Output the [x, y] coordinate of the center of the cell containing the given text.  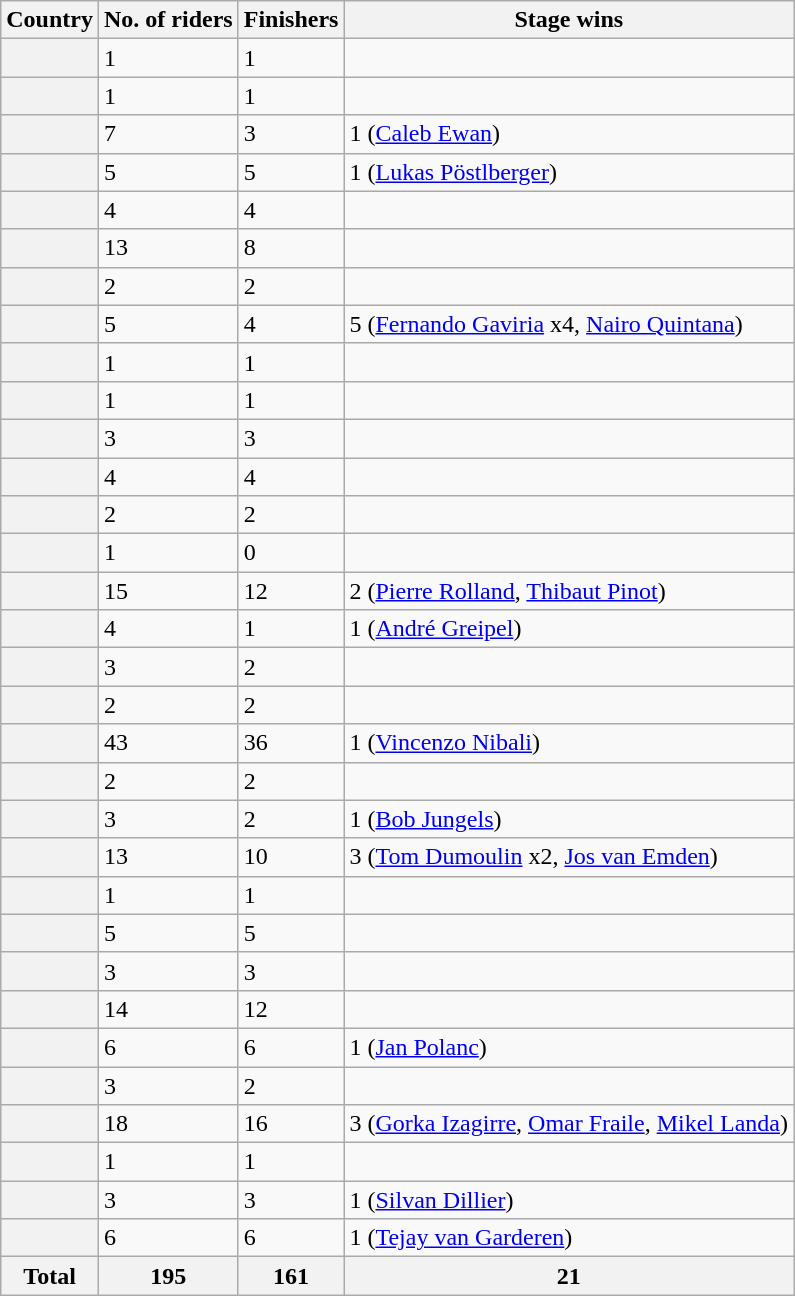
16 [291, 1124]
1 (Vincenzo Nibali) [569, 743]
1 (Silvan Dillier) [569, 1200]
3 (Tom Dumoulin x2, Jos van Emden) [569, 857]
1 (Lukas Pöstlberger) [569, 172]
14 [168, 1009]
0 [291, 553]
1 (Jan Polanc) [569, 1047]
7 [168, 134]
21 [569, 1276]
Finishers [291, 20]
18 [168, 1124]
1 (Tejay van Garderen) [569, 1238]
1 (André Greipel) [569, 629]
No. of riders [168, 20]
Country [50, 20]
8 [291, 248]
43 [168, 743]
5 (Fernando Gaviria x4, Nairo Quintana) [569, 324]
1 (Bob Jungels) [569, 819]
1 (Caleb Ewan) [569, 134]
36 [291, 743]
195 [168, 1276]
Stage wins [569, 20]
15 [168, 591]
2 (Pierre Rolland, Thibaut Pinot) [569, 591]
Total [50, 1276]
3 (Gorka Izagirre, Omar Fraile, Mikel Landa) [569, 1124]
161 [291, 1276]
10 [291, 857]
